Search for the cell housing the specified text and yield its [X, Y] center coordinate. 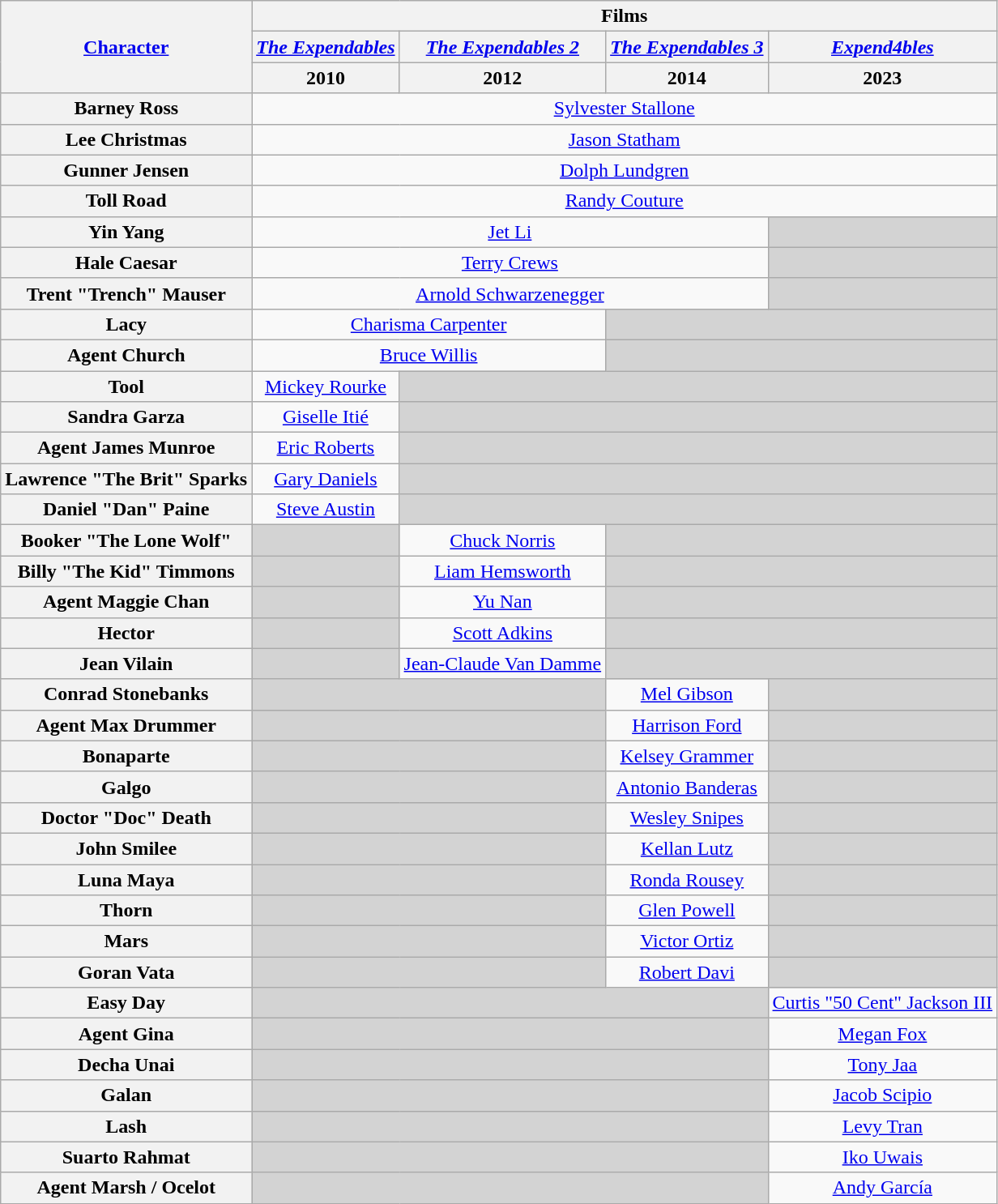
Galan [126, 1095]
John Smilee [126, 848]
Daniel "Dan" Paine [126, 510]
Tony Jaa [883, 1065]
Goran Vata [126, 972]
Mars [126, 941]
Decha Unai [126, 1065]
Lee Christmas [126, 139]
Jason Statham [625, 139]
Character [126, 47]
Tool [126, 386]
Mickey Rourke [326, 386]
Gary Daniels [326, 479]
Jean Vilain [126, 664]
Chuck Norris [502, 540]
Suarto Rahmat [126, 1157]
Curtis "50 Cent" Jackson III [883, 1003]
Films [625, 16]
Agent Gina [126, 1034]
Lash [126, 1126]
Glen Powell [687, 911]
Kelsey Grammer [687, 756]
Eric Roberts [326, 448]
Jet Li [510, 232]
Randy Couture [625, 201]
Hale Caesar [126, 263]
Victor Ortiz [687, 941]
2010 [326, 78]
Agent Max Drummer [126, 725]
The Expendables 2 [502, 47]
Sylvester Stallone [625, 109]
The Expendables [326, 47]
Easy Day [126, 1003]
Agent James Munroe [126, 448]
Kellan Lutz [687, 848]
Galgo [126, 787]
Levy Tran [883, 1126]
Megan Fox [883, 1034]
Yin Yang [126, 232]
Harrison Ford [687, 725]
Ronda Rousey [687, 879]
Agent Marsh / Ocelot [126, 1188]
Trent "Trench" Mauser [126, 293]
The Expendables 3 [687, 47]
Arnold Schwarzenegger [510, 293]
Barney Ross [126, 109]
Antonio Banderas [687, 787]
Billy "The Kid" Timmons [126, 571]
Robert Davi [687, 972]
Toll Road [126, 201]
2012 [502, 78]
Andy García [883, 1188]
Liam Hemsworth [502, 571]
Luna Maya [126, 879]
Jacob Scipio [883, 1095]
Agent Maggie Chan [126, 602]
Charisma Carpenter [429, 324]
2014 [687, 78]
Wesley Snipes [687, 818]
Dolph Lundgren [625, 170]
Bonaparte [126, 756]
Jean-Claude Van Damme [502, 664]
Hector [126, 633]
Yu Nan [502, 602]
Scott Adkins [502, 633]
Giselle Itié [326, 417]
Booker "The Lone Wolf" [126, 540]
Mel Gibson [687, 694]
Expend4bles [883, 47]
Gunner Jensen [126, 170]
Iko Uwais [883, 1157]
Steve Austin [326, 510]
Thorn [126, 911]
Terry Crews [510, 263]
Lawrence "The Brit" Sparks [126, 479]
Conrad Stonebanks [126, 694]
Doctor "Doc" Death [126, 818]
Agent Church [126, 355]
Sandra Garza [126, 417]
Bruce Willis [429, 355]
Lacy [126, 324]
2023 [883, 78]
